Search for the cell housing the specified text and yield its [x, y] center coordinate. 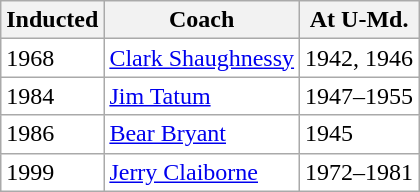
1986 [52, 134]
Jim Tatum [202, 96]
Jerry Claiborne [202, 172]
1984 [52, 96]
Clark Shaughnessy [202, 58]
At U-Md. [360, 20]
Coach [202, 20]
1942, 1946 [360, 58]
Bear Bryant [202, 134]
Inducted [52, 20]
1968 [52, 58]
1947–1955 [360, 96]
1999 [52, 172]
1972–1981 [360, 172]
1945 [360, 134]
